Search for the cell housing the specified text and yield its [x, y] center coordinate. 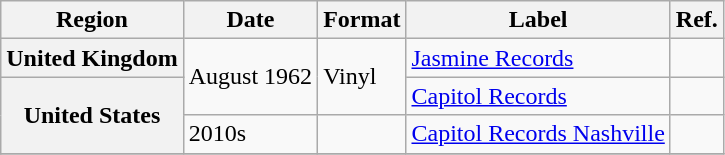
Vinyl [362, 77]
August 1962 [250, 77]
Capitol Records [538, 96]
2010s [250, 134]
Date [250, 20]
Jasmine Records [538, 58]
Label [538, 20]
United Kingdom [92, 58]
United States [92, 115]
Capitol Records Nashville [538, 134]
Format [362, 20]
Ref. [696, 20]
Region [92, 20]
